Find where the given text appears and provide that cell's center as [X, Y] coordinate. 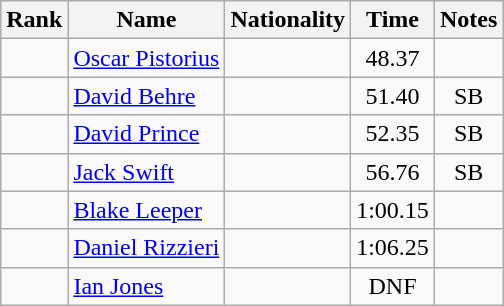
Rank [34, 20]
1:06.25 [393, 248]
Ian Jones [146, 286]
Blake Leeper [146, 210]
Nationality [288, 20]
Time [393, 20]
Oscar Pistorius [146, 58]
DNF [393, 286]
1:00.15 [393, 210]
Name [146, 20]
Jack Swift [146, 172]
48.37 [393, 58]
52.35 [393, 134]
51.40 [393, 96]
David Behre [146, 96]
David Prince [146, 134]
Daniel Rizzieri [146, 248]
Notes [468, 20]
56.76 [393, 172]
